Scan for the cell matching the given text and deliver its [X, Y] coordinate at center. 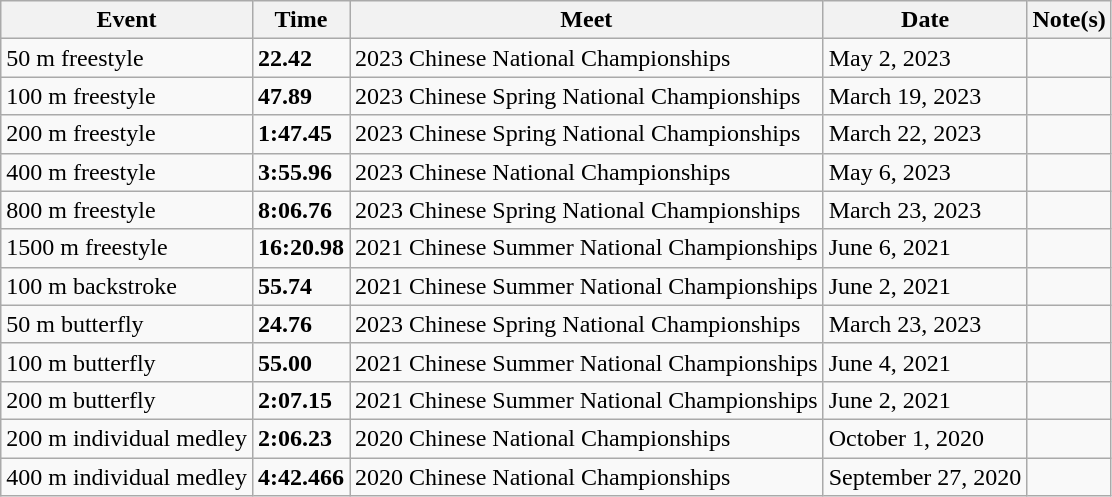
1:47.45 [300, 134]
55.74 [300, 286]
200 m butterfly [127, 400]
Meet [587, 20]
4:42.466 [300, 477]
100 m butterfly [127, 362]
May 2, 2023 [925, 58]
24.76 [300, 324]
3:55.96 [300, 172]
400 m freestyle [127, 172]
400 m individual medley [127, 477]
Note(s) [1069, 20]
22.42 [300, 58]
2:07.15 [300, 400]
Date [925, 20]
September 27, 2020 [925, 477]
100 m freestyle [127, 96]
1500 m freestyle [127, 248]
2:06.23 [300, 438]
100 m backstroke [127, 286]
200 m individual medley [127, 438]
May 6, 2023 [925, 172]
16:20.98 [300, 248]
47.89 [300, 96]
June 4, 2021 [925, 362]
March 19, 2023 [925, 96]
October 1, 2020 [925, 438]
June 6, 2021 [925, 248]
8:06.76 [300, 210]
50 m freestyle [127, 58]
55.00 [300, 362]
200 m freestyle [127, 134]
800 m freestyle [127, 210]
Event [127, 20]
Time [300, 20]
50 m butterfly [127, 324]
March 22, 2023 [925, 134]
